Pinpoint the cell where the given text exists, returning its (X, Y) midpoint coordinate. 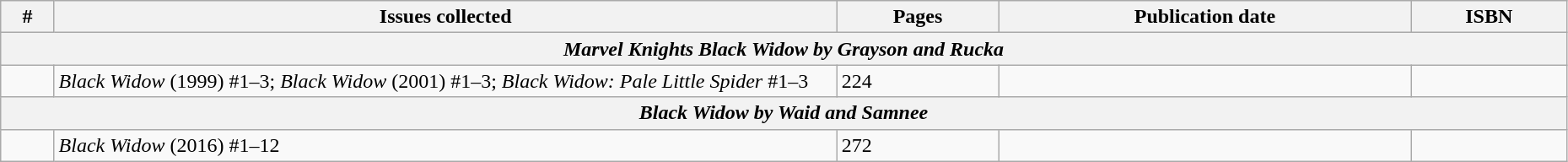
Black Widow by Waid and Samnee (784, 113)
ISBN (1489, 17)
Pages (918, 17)
Issues collected (445, 17)
272 (918, 145)
224 (918, 81)
Marvel Knights Black Widow by Grayson and Rucka (784, 49)
Publication date (1205, 17)
# (27, 17)
Black Widow (1999) #1–3; Black Widow (2001) #1–3; Black Widow: Pale Little Spider #1–3 (445, 81)
Black Widow (2016) #1–12 (445, 145)
